Output the (x, y) coordinate of the center of the cell containing the given text.  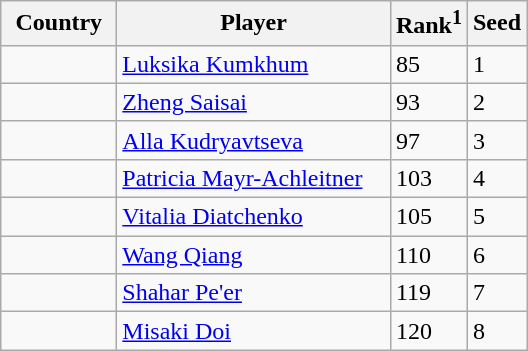
7 (496, 293)
110 (428, 255)
85 (428, 64)
Vitalia Diatchenko (254, 217)
1 (496, 64)
Player (254, 24)
Patricia Mayr-Achleitner (254, 178)
Rank1 (428, 24)
8 (496, 331)
120 (428, 331)
Misaki Doi (254, 331)
4 (496, 178)
103 (428, 178)
2 (496, 102)
Luksika Kumkhum (254, 64)
119 (428, 293)
Zheng Saisai (254, 102)
105 (428, 217)
Shahar Pe'er (254, 293)
Country (59, 24)
Alla Kudryavtseva (254, 140)
5 (496, 217)
3 (496, 140)
Seed (496, 24)
6 (496, 255)
Wang Qiang (254, 255)
97 (428, 140)
93 (428, 102)
